Find where the given text appears and provide that cell's center as (X, Y) coordinate. 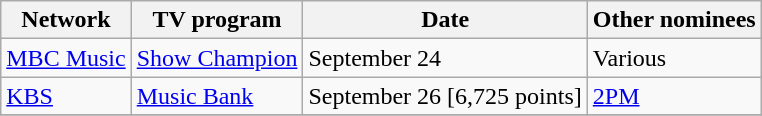
Network (66, 20)
KBS (66, 96)
Date (445, 20)
Various (674, 58)
TV program (217, 20)
2PM (674, 96)
Music Bank (217, 96)
MBC Music (66, 58)
Show Champion (217, 58)
September 24 (445, 58)
September 26 [6,725 points] (445, 96)
Other nominees (674, 20)
